Scan for the cell matching the given text and deliver its (X, Y) coordinate at center. 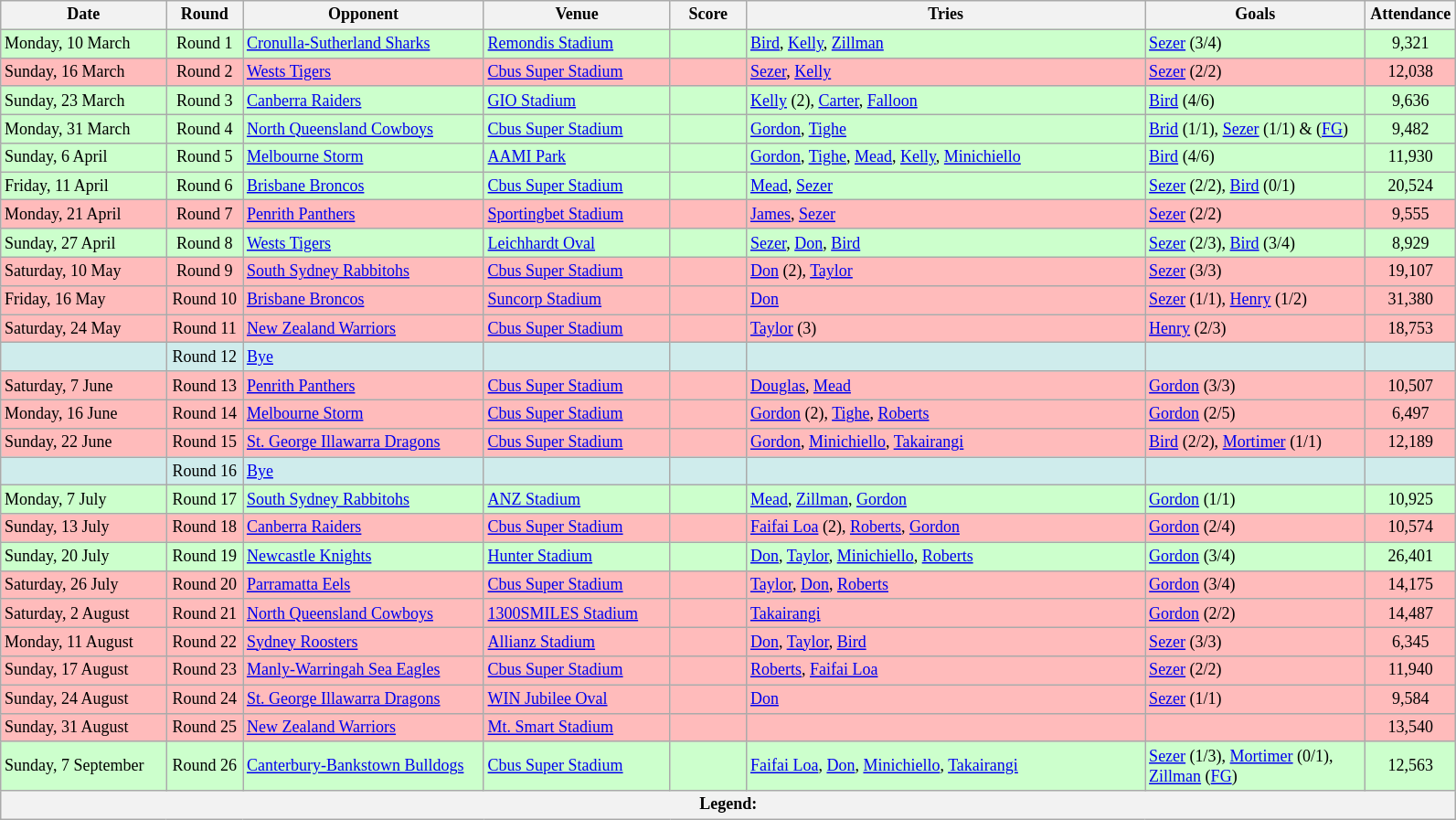
Venue (577, 15)
Sunday, 13 July (84, 528)
Round 3 (205, 101)
9,555 (1411, 214)
Don, Taylor, Bird (946, 642)
Round 15 (205, 442)
Round 2 (205, 71)
Goals (1256, 15)
Canterbury-Bankstown Bulldogs (364, 766)
Tries (946, 15)
Round 21 (205, 612)
Bird (2/2), Mortimer (1/1) (1256, 442)
Legend: (728, 804)
Round 14 (205, 413)
Round 20 (205, 585)
20,524 (1411, 186)
Sezer (1/1), Henry (1/2) (1256, 300)
Round 22 (205, 642)
Sunday, 20 July (84, 556)
Round 25 (205, 728)
Saturday, 24 May (84, 329)
Monday, 11 August (84, 642)
Saturday, 10 May (84, 271)
Sunday, 24 August (84, 698)
Sunday, 27 April (84, 243)
WIN Jubilee Oval (577, 698)
Attendance (1411, 15)
Friday, 16 May (84, 300)
Faifai Loa, Don, Minichiello, Takairangi (946, 766)
Saturday, 26 July (84, 585)
14,175 (1411, 585)
Round 24 (205, 698)
10,507 (1411, 386)
Round 12 (205, 357)
Round 17 (205, 499)
Sezer (3/4) (1256, 44)
Round 23 (205, 671)
6,345 (1411, 642)
Round 18 (205, 528)
Cronulla-Sutherland Sharks (364, 44)
James, Sezer (946, 214)
31,380 (1411, 300)
12,038 (1411, 71)
8,929 (1411, 243)
9,482 (1411, 128)
GIO Stadium (577, 101)
Leichhardt Oval (577, 243)
Sunday, 17 August (84, 671)
1300SMILES Stadium (577, 612)
Gordon (2/4) (1256, 528)
ANZ Stadium (577, 499)
Sydney Roosters (364, 642)
Hunter Stadium (577, 556)
Henry (2/3) (1256, 329)
Suncorp Stadium (577, 300)
Gordon (1/1) (1256, 499)
Round 5 (205, 157)
9,636 (1411, 101)
Remondis Stadium (577, 44)
AAMI Park (577, 157)
Saturday, 7 June (84, 386)
Mead, Zillman, Gordon (946, 499)
Gordon (2/5) (1256, 413)
19,107 (1411, 271)
Mt. Smart Stadium (577, 728)
Gordon (3/3) (1256, 386)
Sezer (1/1) (1256, 698)
Faifai Loa (2), Roberts, Gordon (946, 528)
10,574 (1411, 528)
Round 19 (205, 556)
Round 4 (205, 128)
Opponent (364, 15)
Gordon (2/2) (1256, 612)
Round 8 (205, 243)
Monday, 31 March (84, 128)
Bird, Kelly, Zillman (946, 44)
Allianz Stadium (577, 642)
Sezer (2/3), Bird (3/4) (1256, 243)
Sportingbet Stadium (577, 214)
10,925 (1411, 499)
Newcastle Knights (364, 556)
12,189 (1411, 442)
9,584 (1411, 698)
Monday, 16 June (84, 413)
Monday, 21 April (84, 214)
11,930 (1411, 157)
Takairangi (946, 612)
Round 10 (205, 300)
Don, Taylor, Minichiello, Roberts (946, 556)
Round 16 (205, 472)
Sezer (1/3), Mortimer (0/1), Zillman (FG) (1256, 766)
Gordon, Tighe (946, 128)
Sunday, 22 June (84, 442)
26,401 (1411, 556)
6,497 (1411, 413)
Monday, 7 July (84, 499)
Sunday, 6 April (84, 157)
Manly-Warringah Sea Eagles (364, 671)
Round 1 (205, 44)
Sezer (2/2), Bird (0/1) (1256, 186)
Sunday, 23 March (84, 101)
Sezer, Don, Bird (946, 243)
Kelly (2), Carter, Falloon (946, 101)
Roberts, Faifai Loa (946, 671)
Gordon, Tighe, Mead, Kelly, Minichiello (946, 157)
Round 13 (205, 386)
Sunday, 31 August (84, 728)
Taylor (3) (946, 329)
Round 26 (205, 766)
13,540 (1411, 728)
Date (84, 15)
14,487 (1411, 612)
Score (708, 15)
Round (205, 15)
Brid (1/1), Sezer (1/1) & (FG) (1256, 128)
9,321 (1411, 44)
Saturday, 2 August (84, 612)
Parramatta Eels (364, 585)
Sezer, Kelly (946, 71)
Monday, 10 March (84, 44)
Sunday, 7 September (84, 766)
Taylor, Don, Roberts (946, 585)
Friday, 11 April (84, 186)
12,563 (1411, 766)
Gordon (2), Tighe, Roberts (946, 413)
Mead, Sezer (946, 186)
Sunday, 16 March (84, 71)
Don (2), Taylor (946, 271)
Round 7 (205, 214)
18,753 (1411, 329)
Gordon, Minichiello, Takairangi (946, 442)
Round 11 (205, 329)
Round 9 (205, 271)
11,940 (1411, 671)
Round 6 (205, 186)
Douglas, Mead (946, 386)
